Identify which cell holds the provided text, then report its [X, Y] central coordinate. 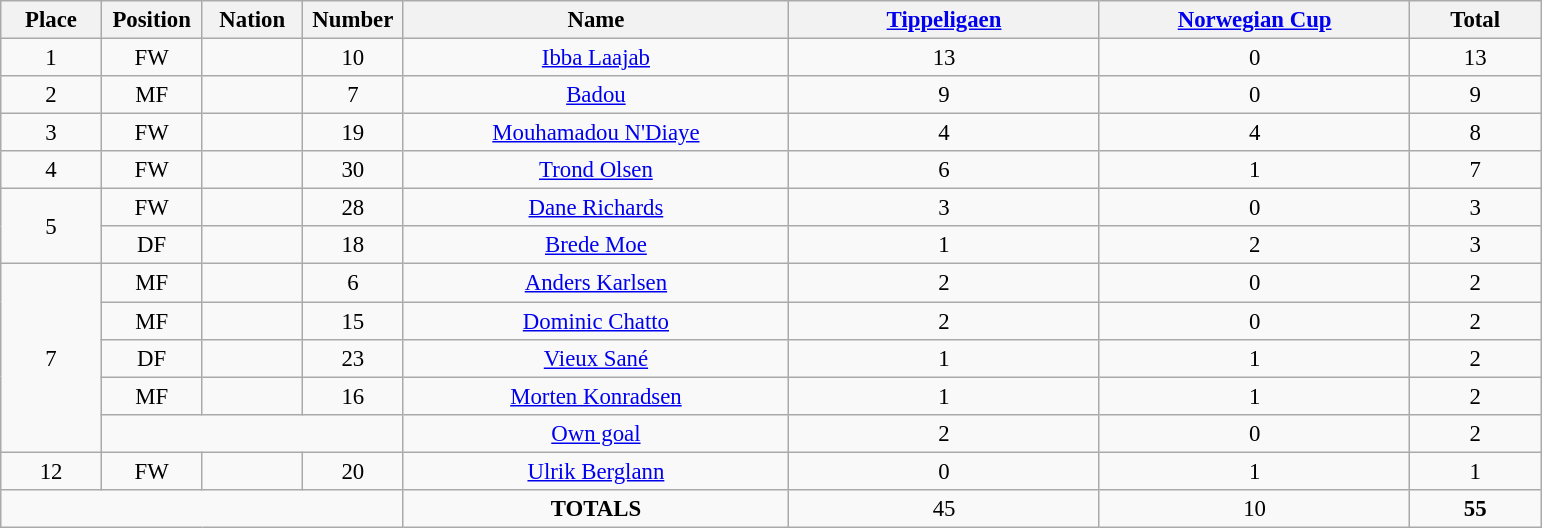
5 [52, 226]
15 [354, 321]
Tippeligaen [944, 20]
Mouhamadou N'Diaye [596, 133]
Number [354, 20]
8 [1476, 133]
45 [944, 509]
18 [354, 245]
20 [354, 471]
Total [1476, 20]
Anders Karlsen [596, 283]
Position [152, 20]
Nation [252, 20]
30 [354, 170]
Norwegian Cup [1254, 20]
Ulrik Berglann [596, 471]
Place [52, 20]
Dominic Chatto [596, 321]
Name [596, 20]
16 [354, 396]
12 [52, 471]
Morten Konradsen [596, 396]
Brede Moe [596, 245]
Vieux Sané [596, 358]
Ibba Laajab [596, 58]
55 [1476, 509]
23 [354, 358]
Badou [596, 95]
TOTALS [596, 509]
19 [354, 133]
28 [354, 208]
Own goal [596, 433]
Dane Richards [596, 208]
Trond Olsen [596, 170]
